Provide the (X, Y) coordinate of the cell's center where the given text is located.  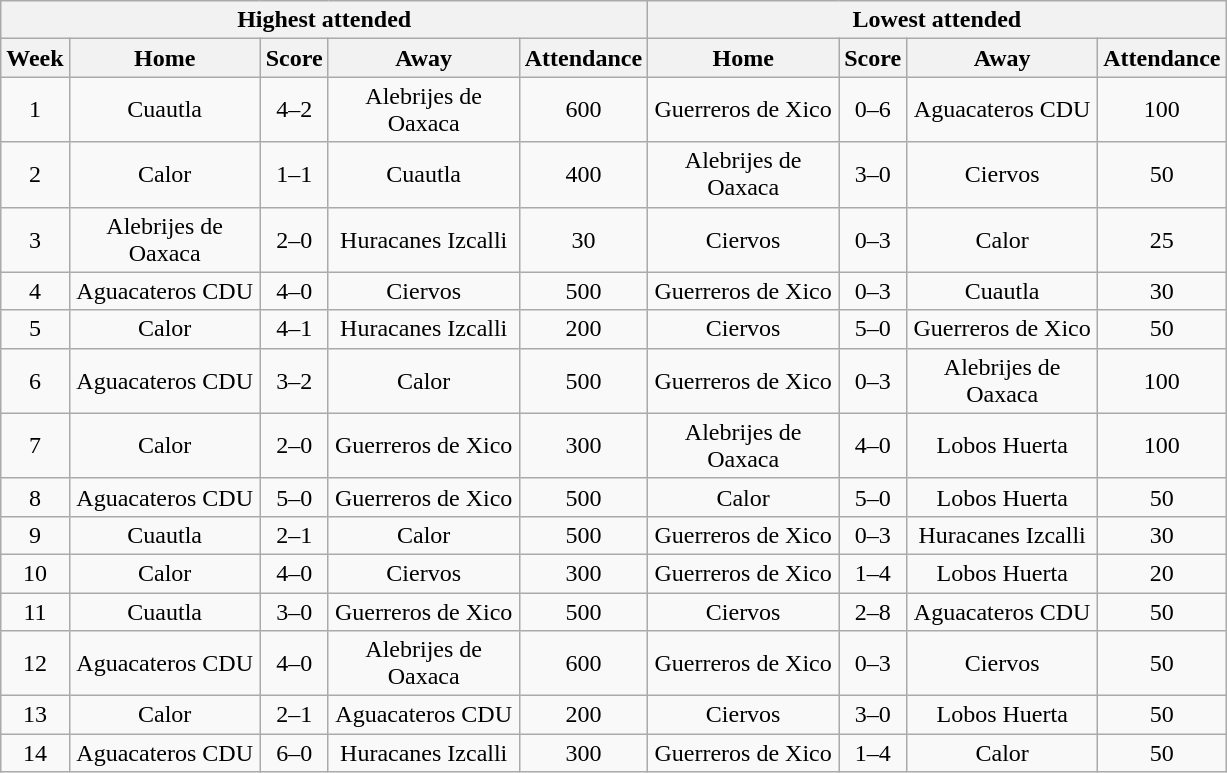
9 (35, 535)
2 (35, 174)
11 (35, 611)
400 (583, 174)
Week (35, 58)
6 (35, 380)
0–6 (873, 110)
3–2 (294, 380)
20 (1162, 573)
1–1 (294, 174)
4–2 (294, 110)
12 (35, 664)
13 (35, 715)
10 (35, 573)
14 (35, 753)
7 (35, 446)
1 (35, 110)
4 (35, 291)
Highest attended (324, 20)
4–1 (294, 329)
6–0 (294, 753)
Lowest attended (937, 20)
8 (35, 497)
2–8 (873, 611)
5 (35, 329)
25 (1162, 240)
3 (35, 240)
